Return (X, Y) of the center of cell containing provided text 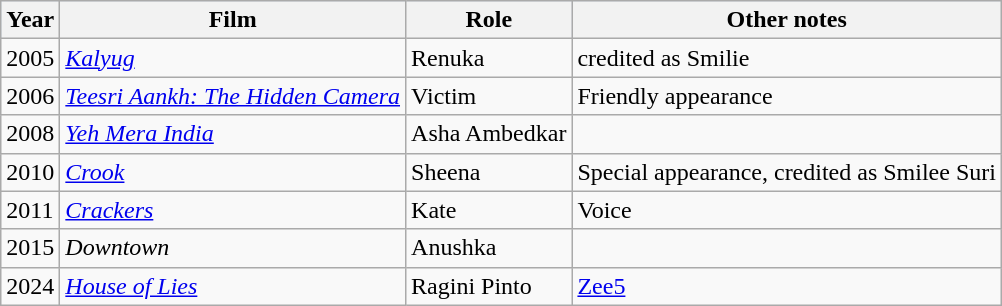
Zee5 (787, 286)
House of Lies (233, 286)
credited as Smilie (787, 58)
Year (30, 20)
2008 (30, 134)
Crackers (233, 210)
Yeh Mera India (233, 134)
2006 (30, 96)
Teesri Aankh: The Hidden Camera (233, 96)
Sheena (489, 172)
Special appearance, credited as Smilee Suri (787, 172)
Victim (489, 96)
Role (489, 20)
Kate (489, 210)
2015 (30, 248)
Other notes (787, 20)
Downtown (233, 248)
Crook (233, 172)
Ragini Pinto (489, 286)
Film (233, 20)
2010 (30, 172)
2024 (30, 286)
Asha Ambedkar (489, 134)
Renuka (489, 58)
Friendly appearance (787, 96)
2011 (30, 210)
2005 (30, 58)
Voice (787, 210)
Anushka (489, 248)
Kalyug (233, 58)
